Scan for the cell matching the given text and deliver its (x, y) coordinate at center. 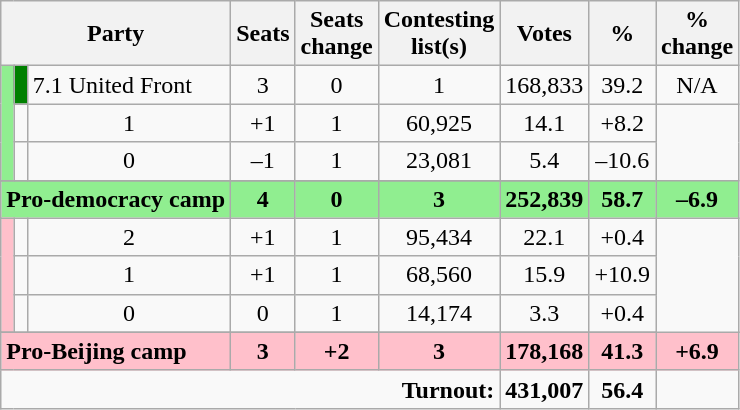
Seats (263, 34)
Pro-Beijing camp (116, 351)
15.9 (544, 275)
252,839 (544, 199)
168,833 (544, 85)
14,174 (439, 313)
58.7 (622, 199)
Seatschange (336, 34)
95,434 (439, 237)
431,007 (544, 389)
N/A (698, 85)
+6.9 (698, 351)
Turnout: (250, 389)
68,560 (439, 275)
+10.9 (622, 275)
2 (128, 237)
%change (698, 34)
39.2 (622, 85)
+8.2 (622, 123)
% (622, 34)
14.1 (544, 123)
Party (116, 34)
+2 (336, 351)
178,168 (544, 351)
56.4 (622, 389)
–10.6 (622, 161)
22.1 (544, 237)
23,081 (439, 161)
Contestinglist(s) (439, 34)
Votes (544, 34)
–6.9 (698, 199)
60,925 (439, 123)
Pro-democracy camp (116, 199)
–1 (263, 161)
5.4 (544, 161)
41.3 (622, 351)
3.3 (544, 313)
7.1 United Front (128, 85)
4 (263, 199)
